Return the [x, y] coordinate for the center point of the cell that contains the specified text.  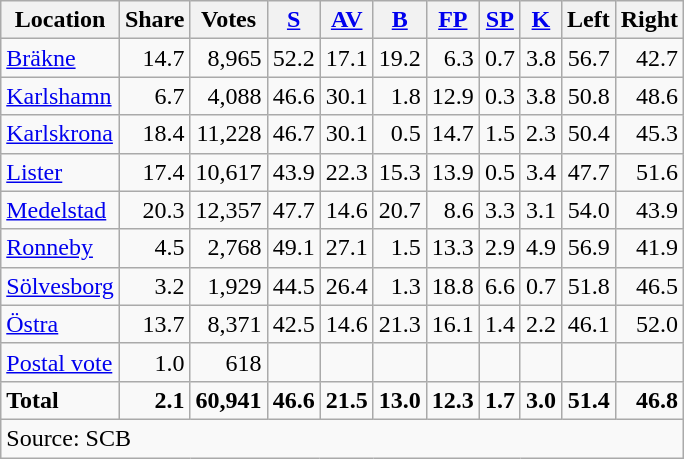
20.7 [400, 210]
Karlskrona [60, 134]
42.7 [649, 58]
2.9 [500, 248]
27.1 [346, 248]
51.6 [649, 172]
S [294, 20]
3.2 [154, 286]
20.3 [154, 210]
52.0 [649, 324]
8,371 [228, 324]
Karlshamn [60, 96]
56.9 [588, 248]
Bräkne [60, 58]
46.1 [588, 324]
1.0 [154, 362]
1.7 [500, 400]
12.3 [452, 400]
Right [649, 20]
21.3 [400, 324]
49.1 [294, 248]
6.7 [154, 96]
3.4 [540, 172]
46.7 [294, 134]
4.5 [154, 248]
2,768 [228, 248]
1,929 [228, 286]
4.9 [540, 248]
SP [500, 20]
51.4 [588, 400]
50.4 [588, 134]
Left [588, 20]
8.6 [452, 210]
Ronneby [60, 248]
13.3 [452, 248]
18.4 [154, 134]
50.8 [588, 96]
Lister [60, 172]
42.5 [294, 324]
13.0 [400, 400]
Share [154, 20]
10,617 [228, 172]
17.4 [154, 172]
Postal vote [60, 362]
51.8 [588, 286]
13.9 [452, 172]
Source: SCB [342, 438]
4,088 [228, 96]
8,965 [228, 58]
46.5 [649, 286]
AV [346, 20]
11,228 [228, 134]
Östra [60, 324]
46.8 [649, 400]
45.3 [649, 134]
2.1 [154, 400]
26.4 [346, 286]
56.7 [588, 58]
19.2 [400, 58]
12,357 [228, 210]
2.3 [540, 134]
1.4 [500, 324]
B [400, 20]
17.1 [346, 58]
12.9 [452, 96]
54.0 [588, 210]
K [540, 20]
2.2 [540, 324]
FP [452, 20]
0.3 [500, 96]
16.1 [452, 324]
3.3 [500, 210]
48.6 [649, 96]
6.3 [452, 58]
Medelstad [60, 210]
6.6 [500, 286]
1.8 [400, 96]
3.1 [540, 210]
44.5 [294, 286]
15.3 [400, 172]
1.3 [400, 286]
Sölvesborg [60, 286]
618 [228, 362]
Total [60, 400]
3.0 [540, 400]
21.5 [346, 400]
60,941 [228, 400]
22.3 [346, 172]
Votes [228, 20]
41.9 [649, 248]
52.2 [294, 58]
13.7 [154, 324]
Location [60, 20]
18.8 [452, 286]
